From the cell containing the given text, extract its center point as [X, Y] coordinate. 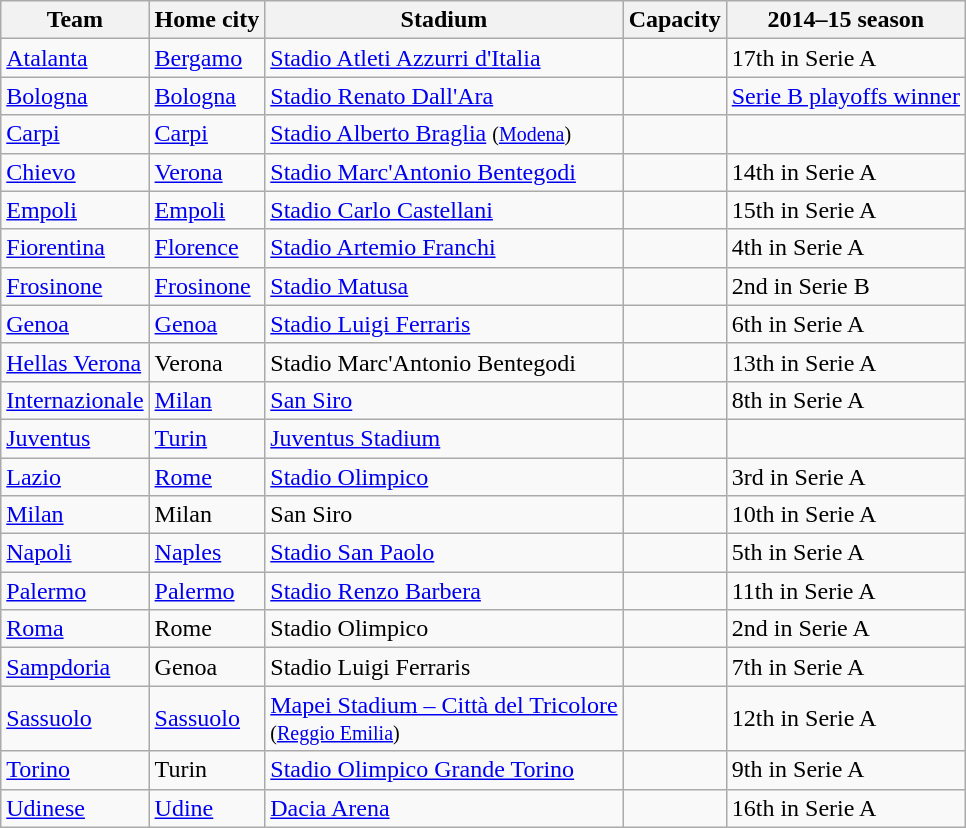
Team [75, 20]
Stadio Atleti Azzurri d'Italia [444, 58]
Hellas Verona [75, 362]
Udine [207, 808]
17th in Serie A [846, 58]
14th in Serie A [846, 172]
12th in Serie A [846, 718]
Stadium [444, 20]
7th in Serie A [846, 667]
3rd in Serie A [846, 477]
Chievo [75, 172]
Udinese [75, 808]
2nd in Serie B [846, 286]
Juventus [75, 438]
Serie B playoffs winner [846, 96]
16th in Serie A [846, 808]
Fiorentina [75, 248]
11th in Serie A [846, 591]
Roma [75, 629]
Home city [207, 20]
Stadio Matusa [444, 286]
Stadio Renato Dall'Ara [444, 96]
Torino [75, 770]
6th in Serie A [846, 324]
4th in Serie A [846, 248]
Napoli [75, 553]
Capacity [674, 20]
Bergamo [207, 58]
Juventus Stadium [444, 438]
Stadio Olimpico Grande Torino [444, 770]
Stadio San Paolo [444, 553]
2nd in Serie A [846, 629]
15th in Serie A [846, 210]
13th in Serie A [846, 362]
Atalanta [75, 58]
Internazionale [75, 400]
Dacia Arena [444, 808]
10th in Serie A [846, 515]
Stadio Renzo Barbera [444, 591]
Stadio Carlo Castellani [444, 210]
Stadio Artemio Franchi [444, 248]
Lazio [75, 477]
Sampdoria [75, 667]
9th in Serie A [846, 770]
Florence [207, 248]
Naples [207, 553]
2014–15 season [846, 20]
Stadio Alberto Braglia (Modena) [444, 134]
8th in Serie A [846, 400]
Mapei Stadium – Città del Tricolore(Reggio Emilia) [444, 718]
5th in Serie A [846, 553]
